Determine the (X, Y) coordinate at the center of the cell enclosing the given text.  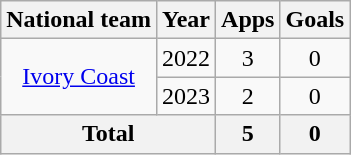
Year (186, 20)
3 (248, 58)
2023 (186, 96)
2022 (186, 58)
2 (248, 96)
5 (248, 134)
Apps (248, 20)
Ivory Coast (79, 77)
Total (108, 134)
Goals (315, 20)
National team (79, 20)
